Determine the (X, Y) coordinate at the center of the cell enclosing the given text.  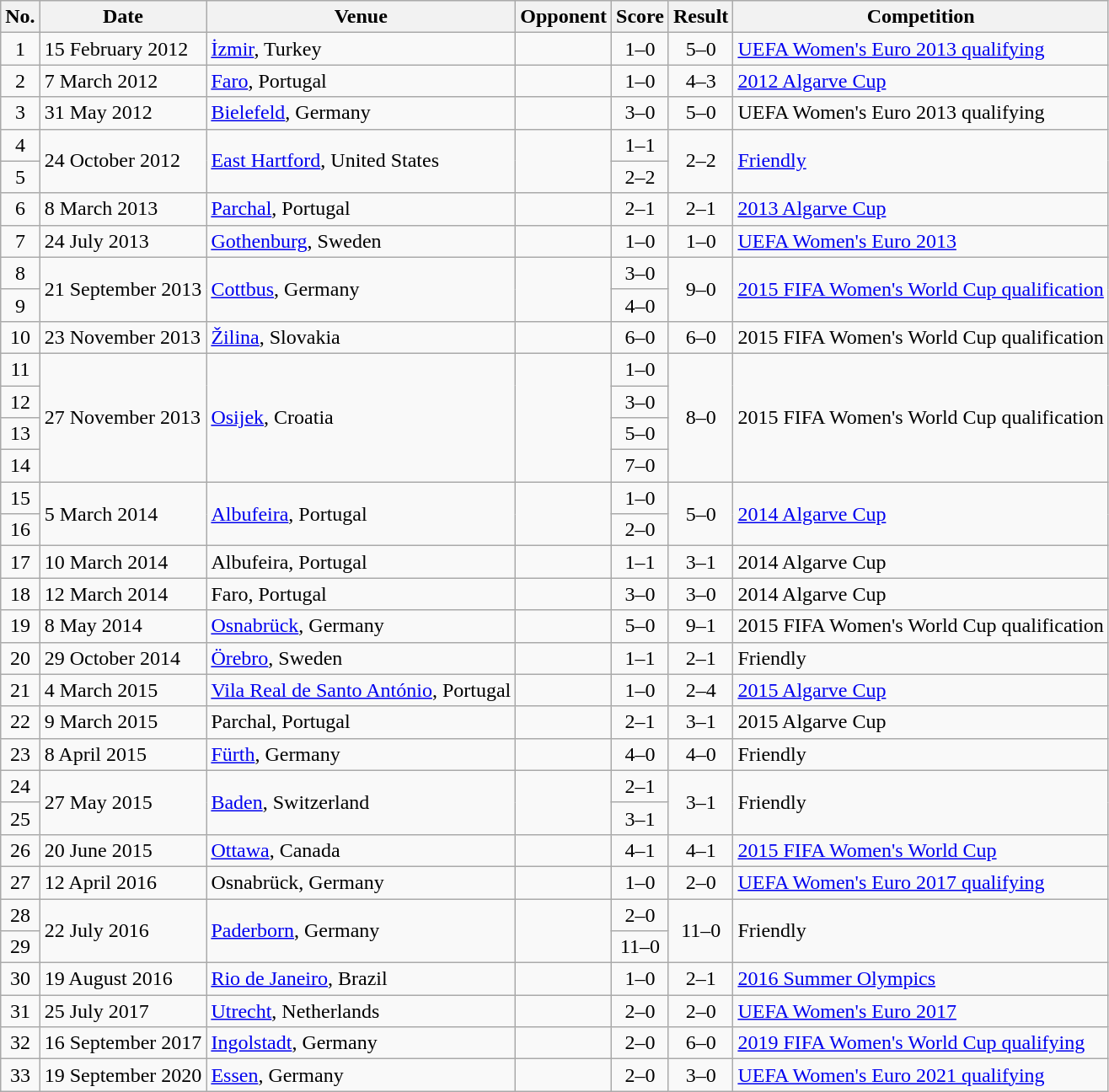
15 February 2012 (123, 49)
6 (20, 209)
32 (20, 1043)
UEFA Women's Euro 2017 (921, 1011)
1 (20, 49)
10 March 2014 (123, 562)
Competition (921, 17)
Utrecht, Netherlands (361, 1011)
33 (20, 1075)
13 (20, 434)
9 (20, 305)
29 (20, 947)
19 September 2020 (123, 1075)
Date (123, 17)
8 April 2015 (123, 754)
8 (20, 273)
Vila Real de Santo António, Portugal (361, 690)
27 (20, 882)
25 (20, 818)
12 March 2014 (123, 594)
19 August 2016 (123, 979)
Ingolstadt, Germany (361, 1043)
31 (20, 1011)
2015 FIFA Women's World Cup (921, 850)
24 July 2013 (123, 241)
Venue (361, 17)
22 (20, 722)
2016 Summer Olympics (921, 979)
7 March 2012 (123, 81)
Žilina, Slovakia (361, 337)
24 October 2012 (123, 161)
8–0 (700, 417)
4–3 (700, 81)
22 July 2016 (123, 930)
24 (20, 786)
20 (20, 658)
Baden, Switzerland (361, 802)
26 (20, 850)
11 (20, 369)
16 (20, 530)
Rio de Janeiro, Brazil (361, 979)
21 September 2013 (123, 289)
İzmir, Turkey (361, 49)
15 (20, 498)
23 November 2013 (123, 337)
18 (20, 594)
8 March 2013 (123, 209)
10 (20, 337)
2019 FIFA Women's World Cup qualifying (921, 1043)
UEFA Women's Euro 2017 qualifying (921, 882)
Cottbus, Germany (361, 289)
19 (20, 626)
3 (20, 113)
2 (20, 81)
4 March 2015 (123, 690)
27 November 2013 (123, 417)
17 (20, 562)
28 (20, 914)
14 (20, 466)
Paderborn, Germany (361, 930)
Osijek, Croatia (361, 417)
No. (20, 17)
7 (20, 241)
UEFA Women's Euro 2013 (921, 241)
7–0 (640, 466)
Opponent (564, 17)
Ottawa, Canada (361, 850)
27 May 2015 (123, 802)
20 June 2015 (123, 850)
9–1 (700, 626)
2012 Algarve Cup (921, 81)
Score (640, 17)
21 (20, 690)
12 (20, 402)
2–4 (700, 690)
UEFA Women's Euro 2021 qualifying (921, 1075)
16 September 2017 (123, 1043)
23 (20, 754)
4 (20, 145)
31 May 2012 (123, 113)
5 (20, 177)
29 October 2014 (123, 658)
12 April 2016 (123, 882)
Bielefeld, Germany (361, 113)
2013 Algarve Cup (921, 209)
9 March 2015 (123, 722)
Gothenburg, Sweden (361, 241)
Fürth, Germany (361, 754)
Result (700, 17)
East Hartford, United States (361, 161)
25 July 2017 (123, 1011)
9–0 (700, 289)
Essen, Germany (361, 1075)
5 March 2014 (123, 514)
Örebro, Sweden (361, 658)
8 May 2014 (123, 626)
30 (20, 979)
